Detect which cell encompasses the target text, then output its [X, Y] center coordinate. 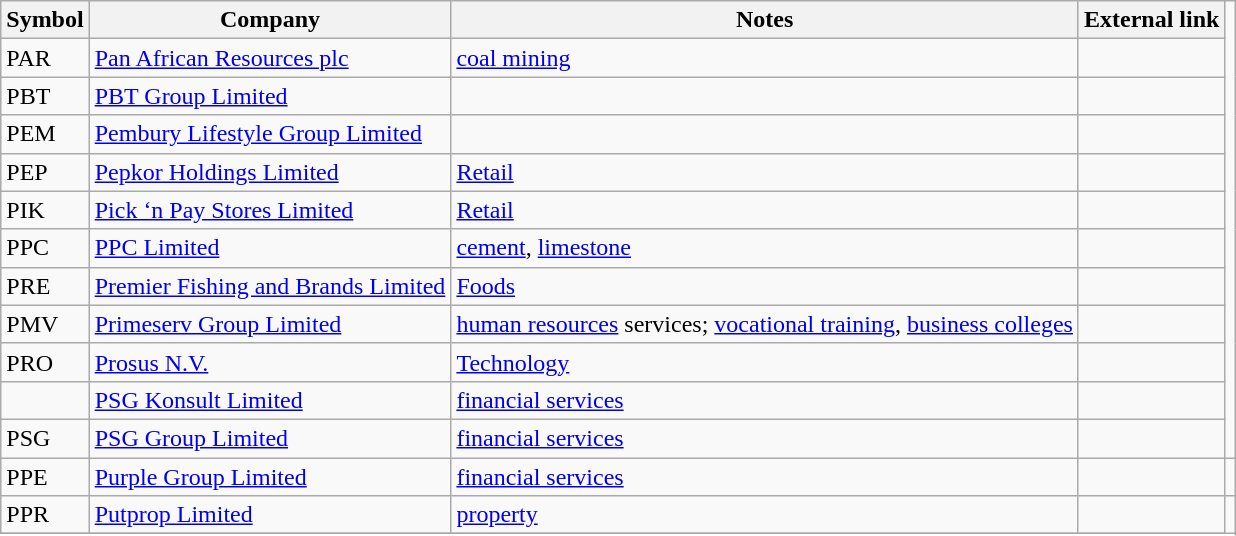
Pan African Resources plc [270, 58]
PPR [45, 515]
cement, limestone [765, 248]
Pembury Lifestyle Group Limited [270, 134]
Company [270, 20]
Prosus N.V. [270, 362]
Technology [765, 362]
Primeserv Group Limited [270, 324]
Foods [765, 286]
PAR [45, 58]
PSG Konsult Limited [270, 400]
PEM [45, 134]
Pepkor Holdings Limited [270, 172]
External link [1151, 20]
PSG Group Limited [270, 438]
Premier Fishing and Brands Limited [270, 286]
PPE [45, 477]
PRO [45, 362]
PRE [45, 286]
PPC Limited [270, 248]
PSG [45, 438]
human resources services; vocational training, business colleges [765, 324]
Pick ‘n Pay Stores Limited [270, 210]
Putprop Limited [270, 515]
PBT [45, 96]
PEP [45, 172]
PIK [45, 210]
coal mining [765, 58]
Symbol [45, 20]
Notes [765, 20]
PMV [45, 324]
Purple Group Limited [270, 477]
PPC [45, 248]
property [765, 515]
PBT Group Limited [270, 96]
